For the text-containing cell, return its midpoint in [x, y] coordinate format. 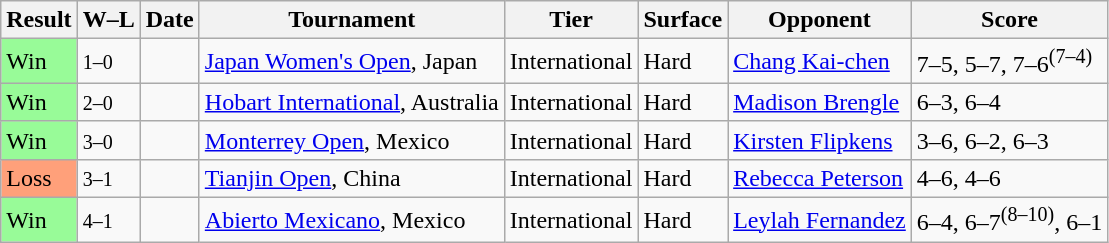
7–5, 5–7, 7–6(7–4) [1009, 62]
Japan Women's Open, Japan [352, 62]
Leylah Fernandez [820, 220]
Kirsten Flipkens [820, 140]
6–4, 6–7(8–10), 6–1 [1009, 220]
1–0 [108, 62]
Date [170, 20]
Tournament [352, 20]
4–6, 4–6 [1009, 178]
6–3, 6–4 [1009, 102]
Opponent [820, 20]
Tier [571, 20]
Score [1009, 20]
Monterrey Open, Mexico [352, 140]
Result [39, 20]
3–1 [108, 178]
W–L [108, 20]
2–0 [108, 102]
Loss [39, 178]
Abierto Mexicano, Mexico [352, 220]
Madison Brengle [820, 102]
3–6, 6–2, 6–3 [1009, 140]
Rebecca Peterson [820, 178]
Surface [683, 20]
4–1 [108, 220]
Tianjin Open, China [352, 178]
3–0 [108, 140]
Chang Kai-chen [820, 62]
Hobart International, Australia [352, 102]
